Identify which cell holds the provided text, then report its [X, Y] central coordinate. 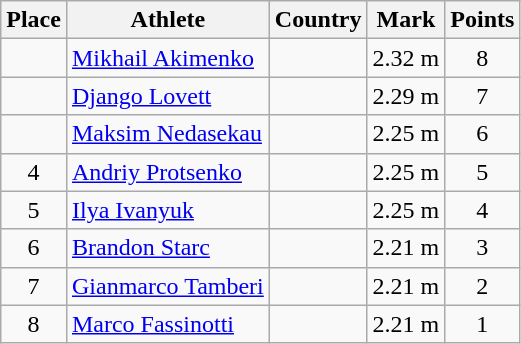
Athlete [168, 20]
Mikhail Akimenko [168, 58]
Django Lovett [168, 96]
3 [482, 248]
Points [482, 20]
Place [34, 20]
Marco Fassinotti [168, 324]
Andriy Protsenko [168, 172]
Country [318, 20]
Gianmarco Tamberi [168, 286]
1 [482, 324]
Ilya Ivanyuk [168, 210]
2.29 m [406, 96]
Brandon Starc [168, 248]
Maksim Nedasekau [168, 134]
2.32 m [406, 58]
Mark [406, 20]
2 [482, 286]
